Identify which cell holds the provided text, then report its [X, Y] central coordinate. 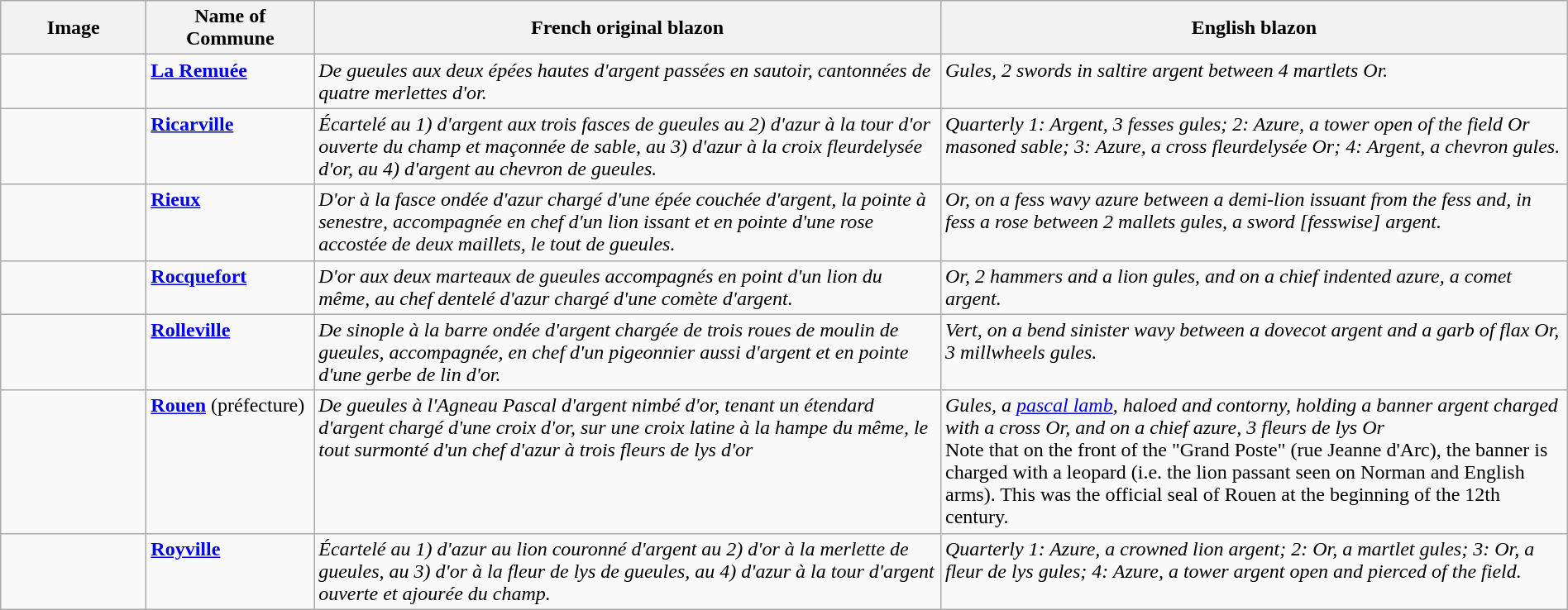
Ricarville [230, 146]
Rouen (préfecture) [230, 461]
Or, 2 hammers and a lion gules, and on a chief indented azure, a comet argent. [1254, 288]
Royville [230, 571]
Vert, on a bend sinister wavy between a dovecot argent and a garb of flax Or, 3 millwheels gules. [1254, 352]
Or, on a fess wavy azure between a demi-lion issuant from the fess and, in fess a rose between 2 mallets gules, a sword [fesswise] argent. [1254, 222]
De gueules aux deux épées hautes d'argent passées en sautoir, cantonnées de quatre merlettes d'or. [628, 81]
La Remuée [230, 81]
Rolleville [230, 352]
Rocquefort [230, 288]
English blazon [1254, 28]
Gules, 2 swords in saltire argent between 4 martlets Or. [1254, 81]
Rieux [230, 222]
D'or aux deux marteaux de gueules accompagnés en point d'un lion du même, au chef dentelé d'azur chargé d'une comète d'argent. [628, 288]
Image [74, 28]
French original blazon [628, 28]
Name of Commune [230, 28]
